Pinpoint the cell where the given text exists, returning its (X, Y) midpoint coordinate. 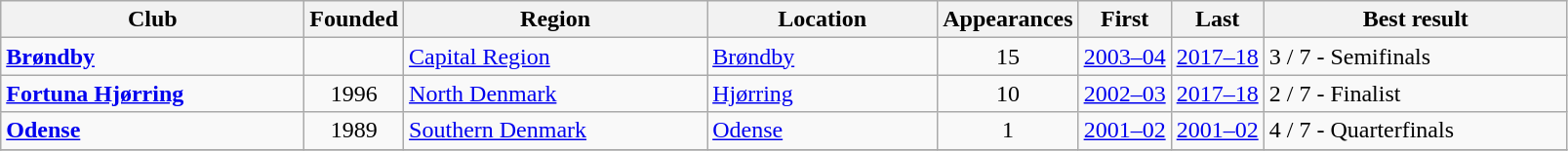
3 / 7 - Semifinals (1415, 57)
Fortuna Hjørring (152, 94)
10 (1008, 94)
Region (556, 19)
4 / 7 - Quarterfinals (1415, 131)
North Denmark (556, 94)
Last (1218, 19)
Capital Region (556, 57)
2003–04 (1124, 57)
First (1124, 19)
Hjørring (823, 94)
1996 (354, 94)
Best result (1415, 19)
1 (1008, 131)
Founded (354, 19)
Southern Denmark (556, 131)
15 (1008, 57)
Location (823, 19)
2 / 7 - Finalist (1415, 94)
Appearances (1008, 19)
1989 (354, 131)
2002–03 (1124, 94)
Club (152, 19)
